Extract the [X, Y] coordinate from the center of the cell holding the provided text.  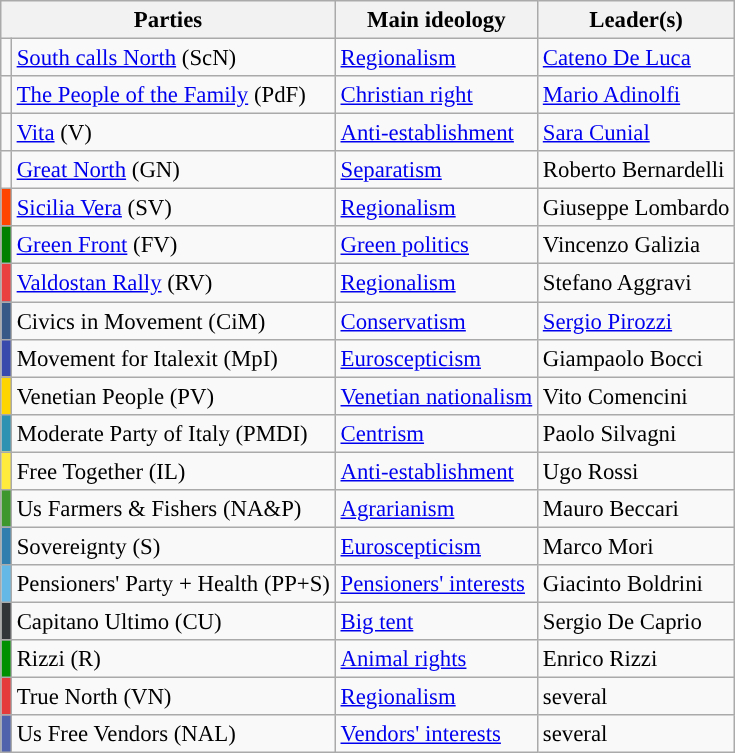
Valdostan Rally (RV) [173, 283]
Separatism [436, 170]
Sicilia Vera (SV) [173, 208]
Movement for Italexit (MpI) [173, 358]
Great North (GN) [173, 170]
South calls North (ScN) [173, 58]
Ugo Rossi [636, 471]
Free Together (IL) [173, 471]
Us Farmers & Fishers (NA&P) [173, 509]
Animal rights [436, 659]
Agrarianism [436, 509]
Stefano Aggravi [636, 283]
Vendors' interests [436, 734]
Mauro Beccari [636, 509]
Giuseppe Lombardo [636, 208]
Capitano Ultimo (CU) [173, 621]
Marco Mori [636, 546]
Civics in Movement (CiM) [173, 321]
Pensioners' Party + Health (PP+S) [173, 584]
Venetian People (PV) [173, 396]
Vita (V) [173, 133]
Moderate Party of Italy (PMDI) [173, 433]
Cateno De Luca [636, 58]
Sergio De Caprio [636, 621]
Sara Cunial [636, 133]
Big tent [436, 621]
Rizzi (R) [173, 659]
Pensioners' interests [436, 584]
Parties [168, 20]
Us Free Vendors (NAL) [173, 734]
Roberto Bernardelli [636, 170]
The People of the Family (PdF) [173, 95]
Paolo Silvagni [636, 433]
Mario Adinolfi [636, 95]
Vincenzo Galizia [636, 245]
Giampaolo Bocci [636, 358]
Venetian nationalism [436, 396]
Leader(s) [636, 20]
Enrico Rizzi [636, 659]
True North (VN) [173, 697]
Christian right [436, 95]
Giacinto Boldrini [636, 584]
Conservatism [436, 321]
Centrism [436, 433]
Sergio Pirozzi [636, 321]
Green Front (FV) [173, 245]
Main ideology [436, 20]
Vito Comencini [636, 396]
Sovereignty (S) [173, 546]
Green politics [436, 245]
